Identify which cell holds the provided text, then report its [x, y] central coordinate. 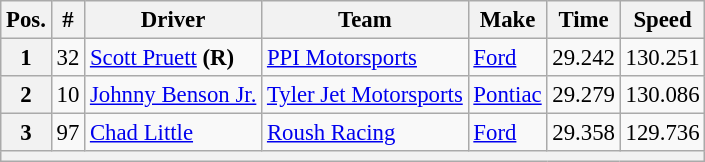
Time [584, 20]
97 [68, 133]
29.279 [584, 95]
1 [26, 58]
Johnny Benson Jr. [174, 95]
Pontiac [508, 95]
129.736 [662, 133]
Scott Pruett (R) [174, 58]
Team [365, 20]
29.358 [584, 133]
2 [26, 95]
Driver [174, 20]
Speed [662, 20]
29.242 [584, 58]
PPI Motorsports [365, 58]
Make [508, 20]
130.086 [662, 95]
Chad Little [174, 133]
# [68, 20]
130.251 [662, 58]
Pos. [26, 20]
Roush Racing [365, 133]
Tyler Jet Motorsports [365, 95]
10 [68, 95]
3 [26, 133]
32 [68, 58]
